Search for the cell housing the specified text and yield its [x, y] center coordinate. 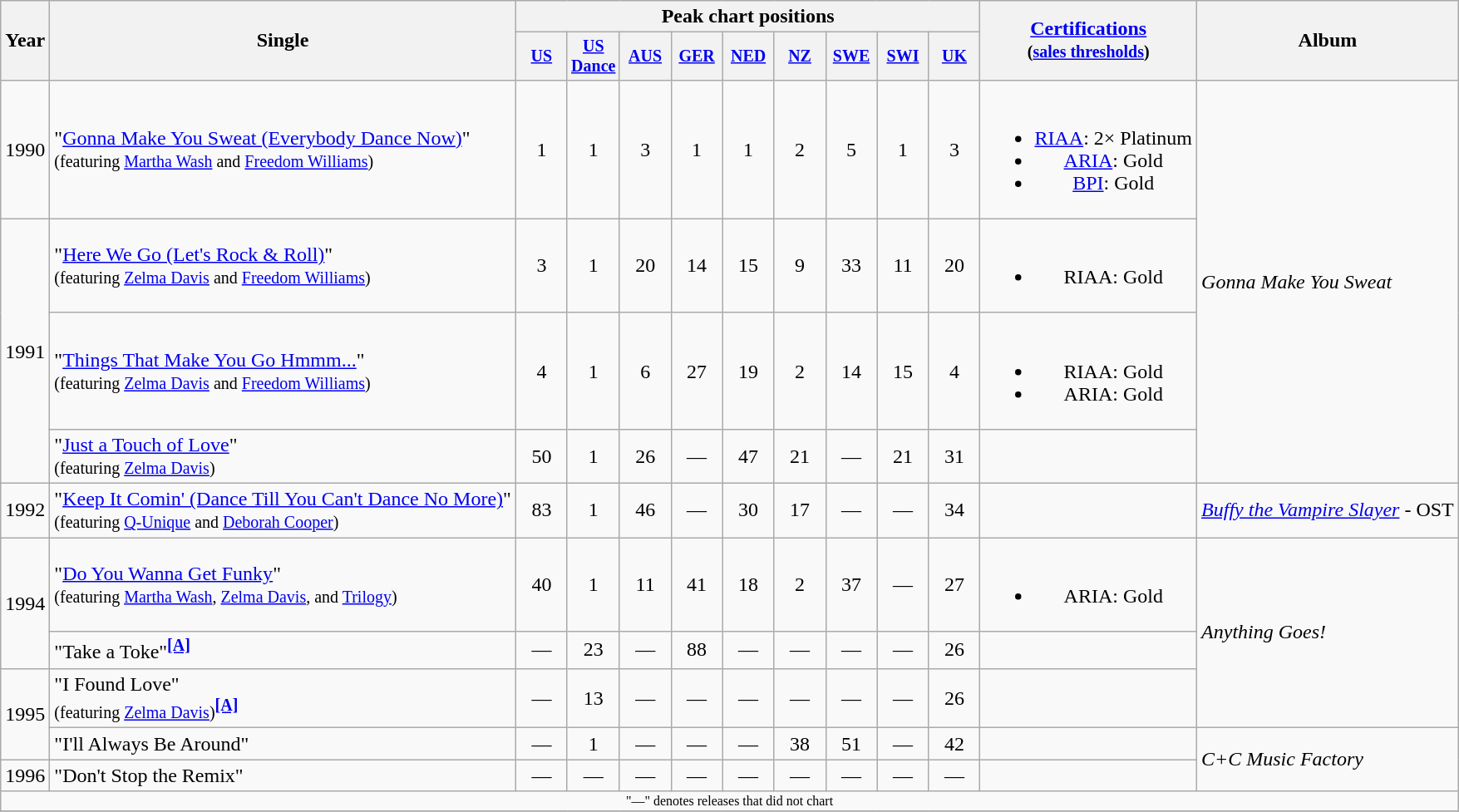
"Don't Stop the Remix" [283, 775]
40 [541, 585]
"Gonna Make You Sweat (Everybody Dance Now)"(featuring Martha Wash and Freedom Williams) [283, 150]
Anything Goes! [1328, 633]
UK [954, 57]
"—" denotes releases that did not chart [730, 801]
83 [541, 510]
1994 [25, 603]
"Here We Go (Let's Rock & Roll)"(featuring Zelma Davis and Freedom Williams) [283, 266]
13 [594, 698]
AUS [645, 57]
"I'll Always Be Around" [283, 744]
Album [1328, 41]
1991 [25, 351]
17 [800, 510]
30 [748, 510]
33 [851, 266]
50 [541, 455]
GER [697, 57]
1995 [25, 714]
"Keep It Comin' (Dance Till You Can't Dance No More)"(featuring Q-Unique and Deborah Cooper) [283, 510]
C+C Music Factory [1328, 760]
Year [25, 41]
"Things That Make You Go Hmmm..."(featuring Zelma Davis and Freedom Williams) [283, 371]
Gonna Make You Sweat [1328, 281]
RIAA: Gold [1089, 266]
41 [697, 585]
1996 [25, 775]
NZ [800, 57]
SWI [903, 57]
NED [748, 57]
"I Found Love"(featuring Zelma Davis)[A] [283, 698]
"Take a Toke"[A] [283, 650]
Certifications(sales thresholds) [1089, 41]
Peak chart positions [748, 17]
31 [954, 455]
34 [954, 510]
ARIA: Gold [1089, 585]
5 [851, 150]
46 [645, 510]
"Just a Touch of Love"(featuring Zelma Davis) [283, 455]
42 [954, 744]
RIAA: 2× PlatinumARIA: Gold BPI: Gold [1089, 150]
RIAA: GoldARIA: Gold [1089, 371]
19 [748, 371]
USDance [594, 57]
1992 [25, 510]
18 [748, 585]
9 [800, 266]
US [541, 57]
88 [697, 650]
47 [748, 455]
51 [851, 744]
38 [800, 744]
37 [851, 585]
SWE [851, 57]
1990 [25, 150]
"Do You Wanna Get Funky"(featuring Martha Wash, Zelma Davis, and Trilogy) [283, 585]
6 [645, 371]
Single [283, 41]
23 [594, 650]
Buffy the Vampire Slayer - OST [1328, 510]
